Find where the given text appears and provide that cell's center as (X, Y) coordinate. 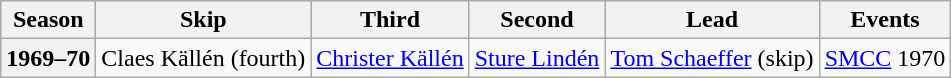
SMCC 1970 (885, 58)
Events (885, 20)
Lead (712, 20)
Season (48, 20)
Tom Schaeffer (skip) (712, 58)
Third (390, 20)
1969–70 (48, 58)
Second (537, 20)
Christer Källén (390, 58)
Skip (204, 20)
Claes Källén (fourth) (204, 58)
Sture Lindén (537, 58)
